Return the [x, y] coordinate for the center point of the cell that contains the specified text.  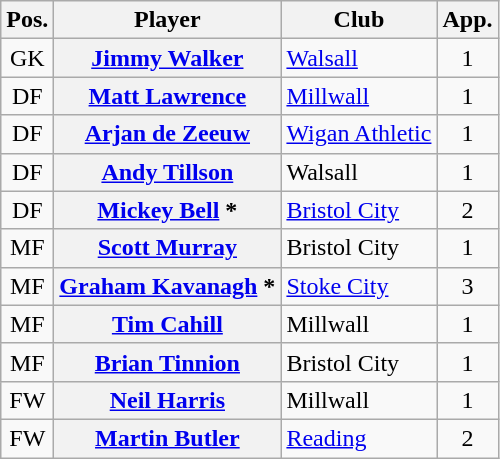
Mickey Bell * [168, 210]
Reading [359, 438]
Arjan de Zeeuw [168, 134]
Neil Harris [168, 400]
Jimmy Walker [168, 58]
Club [359, 20]
Martin Butler [168, 438]
Wigan Athletic [359, 134]
Brian Tinnion [168, 362]
Graham Kavanagh * [168, 286]
Player [168, 20]
Stoke City [359, 286]
Tim Cahill [168, 324]
Andy Tillson [168, 172]
Scott Murray [168, 248]
Pos. [28, 20]
GK [28, 58]
Matt Lawrence [168, 96]
App. [468, 20]
3 [468, 286]
